Detect which cell encompasses the target text, then output its [X, Y] center coordinate. 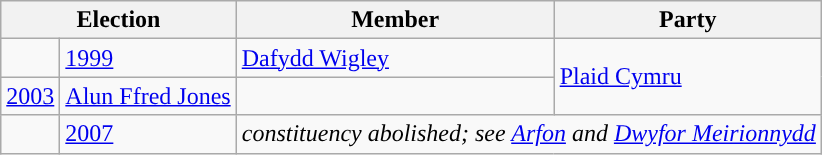
Alun Ffred Jones [148, 96]
Member [395, 20]
Dafydd Wigley [395, 58]
Election [118, 20]
constituency abolished; see Arfon and Dwyfor Meirionnydd [528, 134]
Party [688, 20]
2003 [30, 96]
2007 [148, 134]
1999 [148, 58]
Plaid Cymru [688, 77]
